From the cell containing the given text, extract its center point as (X, Y) coordinate. 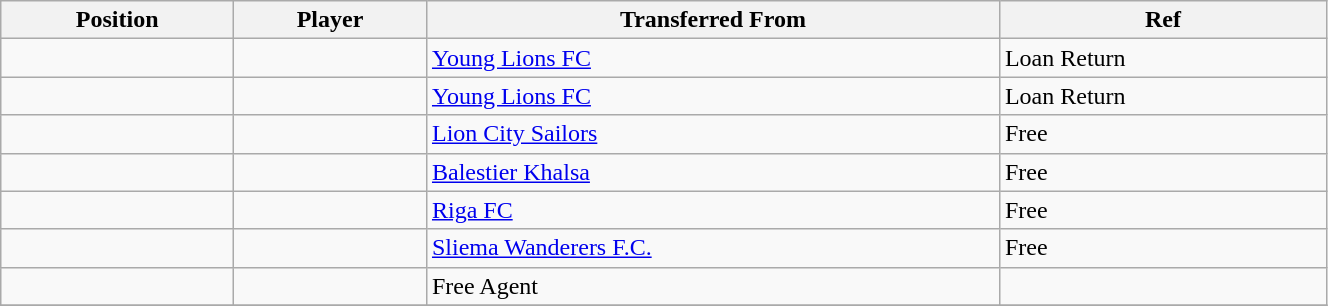
Player (330, 20)
Position (118, 20)
Free Agent (712, 286)
Transferred From (712, 20)
Balestier Khalsa (712, 172)
Sliema Wanderers F.C. (712, 248)
Riga FC (712, 210)
Ref (1162, 20)
Lion City Sailors (712, 134)
